Capture the cell that displays the provided text and extract its [X, Y] central coordinate. 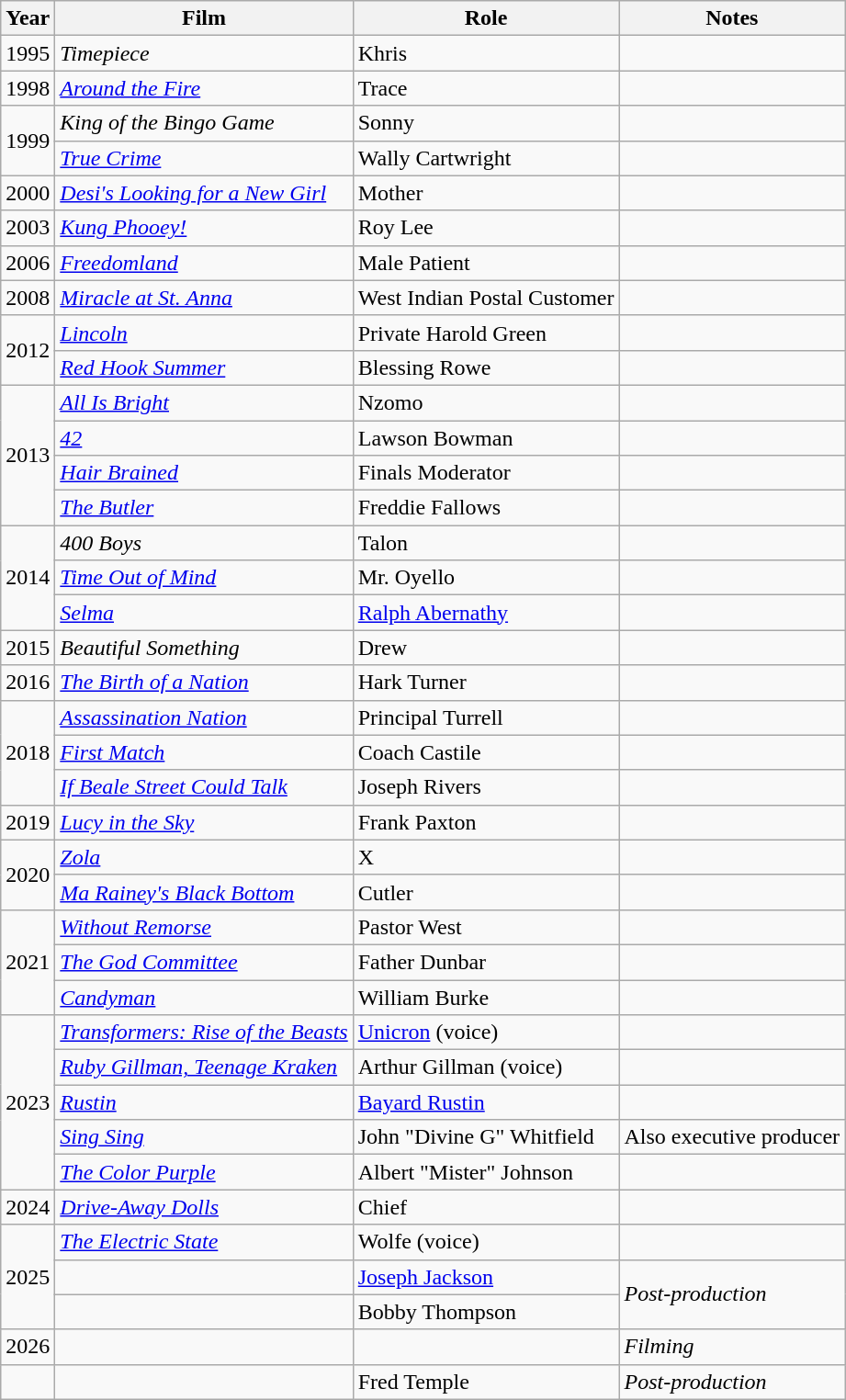
Kung Phooey! [204, 228]
Mother [486, 193]
Around the Fire [204, 88]
John "Divine G" Whitfield [486, 1137]
2019 [28, 822]
2018 [28, 752]
Drew [486, 648]
Notes [732, 18]
Private Harold Green [486, 333]
Sing Sing [204, 1137]
1995 [28, 53]
The God Committee [204, 962]
Freddie Fallows [486, 508]
Ma Rainey's Black Bottom [204, 892]
Film [204, 18]
Arthur Gillman (voice) [486, 1067]
2008 [28, 298]
Also executive producer [732, 1137]
Chief [486, 1207]
Zola [204, 857]
2014 [28, 578]
Joseph Rivers [486, 787]
Roy Lee [486, 228]
Principal Turrell [486, 717]
2016 [28, 683]
Without Remorse [204, 927]
2025 [28, 1277]
Role [486, 18]
Finals Moderator [486, 473]
2003 [28, 228]
Talon [486, 543]
True Crime [204, 158]
1999 [28, 141]
Cutler [486, 892]
2000 [28, 193]
Wally Cartwright [486, 158]
2013 [28, 455]
X [486, 857]
Mr. Oyello [486, 578]
2020 [28, 875]
Filming [732, 1347]
400 Boys [204, 543]
2015 [28, 648]
2026 [28, 1347]
Coach Castile [486, 752]
First Match [204, 752]
Ruby Gillman, Teenage Kraken [204, 1067]
Wolfe (voice) [486, 1242]
Nzomo [486, 402]
Hair Brained [204, 473]
Father Dunbar [486, 962]
King of the Bingo Game [204, 123]
If Beale Street Could Talk [204, 787]
Hark Turner [486, 683]
Assassination Nation [204, 717]
Miracle at St. Anna [204, 298]
Timepiece [204, 53]
Freedomland [204, 263]
The Birth of a Nation [204, 683]
Trace [486, 88]
Bayard Rustin [486, 1102]
All Is Bright [204, 402]
The Butler [204, 508]
Time Out of Mind [204, 578]
West Indian Postal Customer [486, 298]
Bobby Thompson [486, 1312]
2006 [28, 263]
Pastor West [486, 927]
Transformers: Rise of the Beasts [204, 1033]
Blessing Rowe [486, 367]
Frank Paxton [486, 822]
Ralph Abernathy [486, 613]
Sonny [486, 123]
William Burke [486, 997]
2021 [28, 962]
Red Hook Summer [204, 367]
2023 [28, 1102]
Rustin [204, 1102]
2012 [28, 350]
Selma [204, 613]
Male Patient [486, 263]
Drive-Away Dolls [204, 1207]
Khris [486, 53]
Joseph Jackson [486, 1277]
Desi's Looking for a New Girl [204, 193]
2024 [28, 1207]
The Color Purple [204, 1172]
Fred Temple [486, 1382]
Candyman [204, 997]
Year [28, 18]
1998 [28, 88]
Albert "Mister" Johnson [486, 1172]
Lawson Bowman [486, 438]
42 [204, 438]
Lucy in the Sky [204, 822]
Unicron (voice) [486, 1033]
The Electric State [204, 1242]
Lincoln [204, 333]
Beautiful Something [204, 648]
